Determine the [X, Y] coordinate at the center of the cell enclosing the given text.  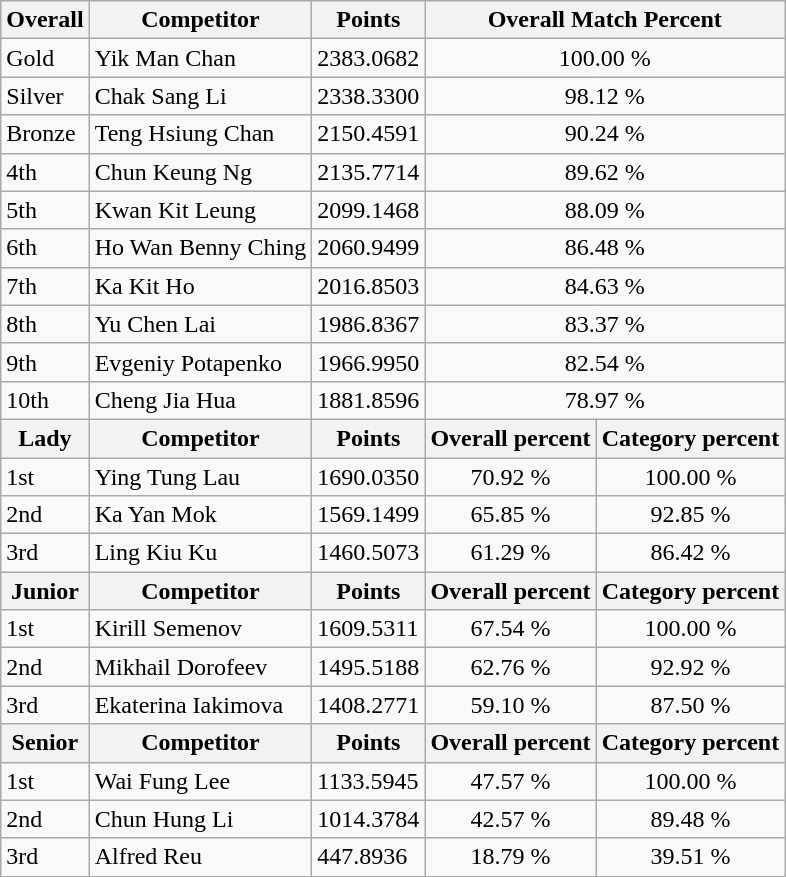
42.57 % [510, 819]
Ho Wan Benny Ching [200, 248]
1966.9950 [368, 362]
1133.5945 [368, 781]
Cheng Jia Hua [200, 400]
1408.2771 [368, 705]
70.92 % [510, 477]
Yik Man Chan [200, 58]
39.51 % [690, 857]
78.97 % [605, 400]
86.48 % [605, 248]
2099.1468 [368, 210]
Ekaterina Iakimova [200, 705]
1569.1499 [368, 515]
82.54 % [605, 362]
Ka Yan Mok [200, 515]
98.12 % [605, 96]
Ying Tung Lau [200, 477]
84.63 % [605, 286]
90.24 % [605, 134]
447.8936 [368, 857]
1495.5188 [368, 667]
67.54 % [510, 629]
61.29 % [510, 553]
2338.3300 [368, 96]
1014.3784 [368, 819]
88.09 % [605, 210]
18.79 % [510, 857]
2383.0682 [368, 58]
Yu Chen Lai [200, 324]
2135.7714 [368, 172]
2060.9499 [368, 248]
8th [45, 324]
5th [45, 210]
1881.8596 [368, 400]
1609.5311 [368, 629]
Chun Keung Ng [200, 172]
92.85 % [690, 515]
62.76 % [510, 667]
Kirill Semenov [200, 629]
65.85 % [510, 515]
Lady [45, 438]
Ka Kit Ho [200, 286]
47.57 % [510, 781]
7th [45, 286]
Silver [45, 96]
Alfred Reu [200, 857]
Kwan Kit Leung [200, 210]
1986.8367 [368, 324]
1690.0350 [368, 477]
2150.4591 [368, 134]
87.50 % [690, 705]
Wai Fung Lee [200, 781]
4th [45, 172]
Overall [45, 20]
Chun Hung Li [200, 819]
Ling Kiu Ku [200, 553]
Overall Match Percent [605, 20]
83.37 % [605, 324]
Senior [45, 743]
6th [45, 248]
89.48 % [690, 819]
1460.5073 [368, 553]
92.92 % [690, 667]
Bronze [45, 134]
86.42 % [690, 553]
Gold [45, 58]
2016.8503 [368, 286]
Chak Sang Li [200, 96]
59.10 % [510, 705]
Mikhail Dorofeev [200, 667]
89.62 % [605, 172]
10th [45, 400]
Evgeniy Potapenko [200, 362]
Teng Hsiung Chan [200, 134]
Junior [45, 591]
9th [45, 362]
